Scan for the cell matching the given text and deliver its (x, y) coordinate at center. 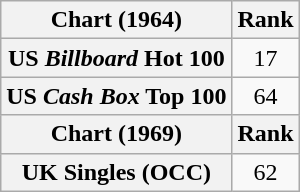
62 (266, 172)
Chart (1964) (116, 20)
17 (266, 58)
64 (266, 96)
US Billboard Hot 100 (116, 58)
Chart (1969) (116, 134)
US Cash Box Top 100 (116, 96)
UK Singles (OCC) (116, 172)
